Detect which cell encompasses the target text, then output its [x, y] center coordinate. 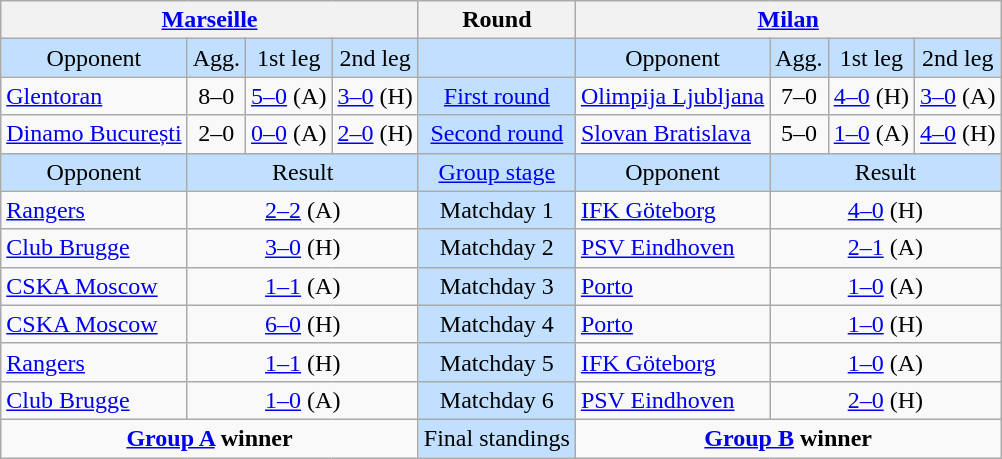
Glentoran [94, 96]
Second round [496, 134]
5–0 [799, 134]
First round [496, 96]
8–0 [216, 96]
Dinamo București [94, 134]
Round [496, 20]
Group B winner [788, 438]
Group A winner [210, 438]
5–0 (A) [289, 96]
Group stage [496, 172]
Matchday 1 [496, 210]
Milan [788, 20]
Olimpija Ljubljana [672, 96]
2–2 (A) [302, 210]
Matchday 5 [496, 362]
Matchday 4 [496, 324]
Marseille [210, 20]
Matchday 3 [496, 286]
7–0 [799, 96]
Slovan Bratislava [672, 134]
Matchday 6 [496, 400]
3–0 (A) [958, 96]
2–0 [216, 134]
1–1 (H) [302, 362]
0–0 (A) [289, 134]
6–0 (H) [302, 324]
1–1 (A) [302, 286]
Final standings [496, 438]
2–1 (A) [886, 248]
1–0 (H) [886, 324]
Matchday 2 [496, 248]
